Capture the cell that displays the provided text and extract its (X, Y) central coordinate. 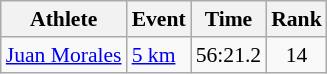
Juan Morales (64, 55)
Time (228, 19)
56:21.2 (228, 55)
Event (159, 19)
Rank (296, 19)
Athlete (64, 19)
5 km (159, 55)
14 (296, 55)
